Detect which cell encompasses the target text, then output its (x, y) center coordinate. 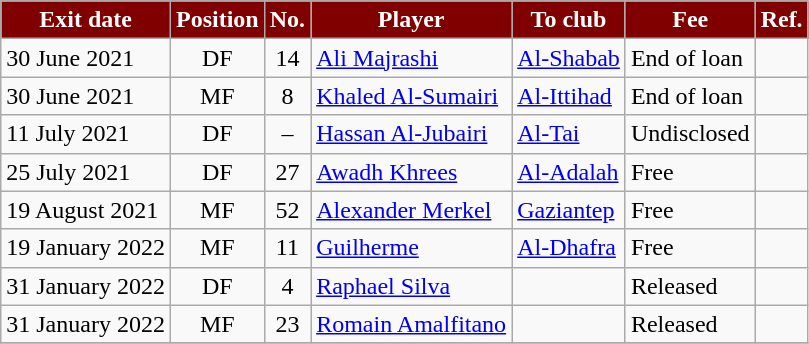
Al-Dhafra (569, 248)
Position (217, 20)
11 July 2021 (86, 134)
27 (287, 172)
Romain Amalfitano (412, 324)
11 (287, 248)
23 (287, 324)
19 January 2022 (86, 248)
Al-Ittihad (569, 96)
Guilherme (412, 248)
Undisclosed (690, 134)
To club (569, 20)
Gaziantep (569, 210)
Awadh Khrees (412, 172)
8 (287, 96)
Khaled Al-Sumairi (412, 96)
Exit date (86, 20)
19 August 2021 (86, 210)
– (287, 134)
Ali Majrashi (412, 58)
Al-Tai (569, 134)
Al-Shabab (569, 58)
Hassan Al-Jubairi (412, 134)
Fee (690, 20)
Ref. (782, 20)
Al-Adalah (569, 172)
No. (287, 20)
52 (287, 210)
4 (287, 286)
14 (287, 58)
Raphael Silva (412, 286)
Player (412, 20)
Alexander Merkel (412, 210)
25 July 2021 (86, 172)
